Provide the (x, y) coordinate of the cell's center where the given text is located.  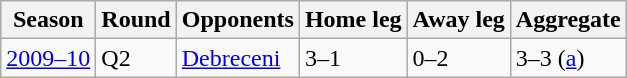
3–3 (a) (568, 58)
2009–10 (48, 58)
Season (48, 20)
Opponents (238, 20)
0–2 (458, 58)
Home leg (353, 20)
Debreceni (238, 58)
3–1 (353, 58)
Round (136, 20)
Aggregate (568, 20)
Q2 (136, 58)
Away leg (458, 20)
